Search for the cell housing the specified text and yield its [x, y] center coordinate. 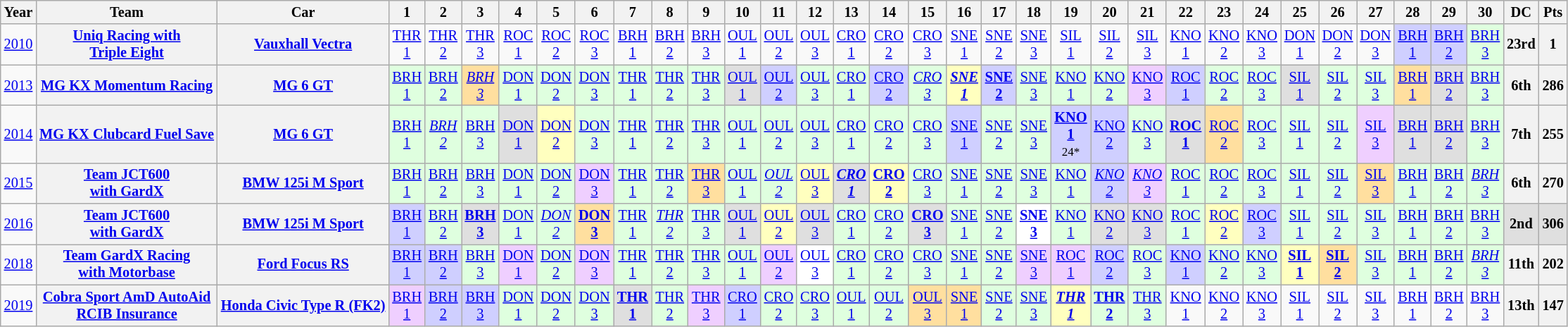
5 [556, 12]
DC [1521, 12]
147 [1553, 305]
306 [1553, 224]
4 [518, 12]
14 [888, 12]
25 [1300, 12]
23rd [1521, 44]
7 [633, 12]
24 [1262, 12]
12 [815, 12]
16 [964, 12]
21 [1147, 12]
20 [1110, 12]
KNO124* [1070, 134]
202 [1553, 264]
19 [1070, 12]
270 [1553, 183]
29 [1449, 12]
Year [18, 12]
10 [742, 12]
Vauxhall Vectra [303, 44]
286 [1553, 85]
255 [1553, 134]
2018 [18, 264]
Cobra Sport AmD AutoAidRCIB Insurance [127, 305]
2nd [1521, 224]
MG KX Momentum Racing [127, 85]
2014 [18, 134]
17 [999, 12]
6 [594, 12]
2010 [18, 44]
9 [706, 12]
15 [928, 12]
23 [1224, 12]
3 [481, 12]
Honda Civic Type R (FK2) [303, 305]
Team [127, 12]
2019 [18, 305]
Pts [1553, 12]
Uniq Racing withTriple Eight [127, 44]
MG KX Clubcard Fuel Save [127, 134]
18 [1033, 12]
2013 [18, 85]
30 [1486, 12]
8 [670, 12]
Car [303, 12]
2016 [18, 224]
Ford Focus RS [303, 264]
2 [443, 12]
13th [1521, 305]
27 [1376, 12]
Team GardX Racingwith Motorbase [127, 264]
13 [852, 12]
26 [1338, 12]
28 [1412, 12]
22 [1185, 12]
2015 [18, 183]
11th [1521, 264]
7th [1521, 134]
11 [779, 12]
